Output the (X, Y) coordinate of the center of the cell containing the given text.  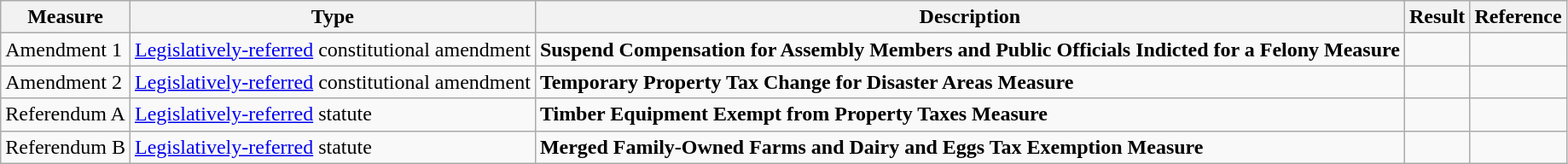
Amendment 2 (66, 82)
Measure (66, 17)
Temporary Property Tax Change for Disaster Areas Measure (969, 82)
Timber Equipment Exempt from Property Taxes Measure (969, 114)
Referendum B (66, 147)
Description (969, 17)
Merged Family-Owned Farms and Dairy and Eggs Tax Exemption Measure (969, 147)
Result (1437, 17)
Amendment 1 (66, 50)
Reference (1519, 17)
Suspend Compensation for Assembly Members and Public Officials Indicted for a Felony Measure (969, 50)
Referendum A (66, 114)
Type (333, 17)
